Output the [X, Y] coordinate of the center of the cell containing the given text.  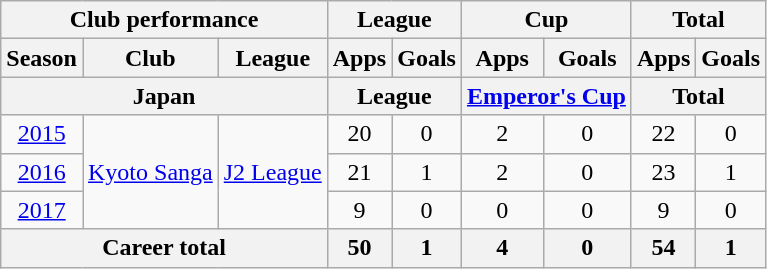
Club [150, 58]
J2 League [272, 172]
Emperor's Cup [546, 96]
20 [359, 134]
4 [502, 248]
50 [359, 248]
Club performance [164, 20]
Japan [164, 96]
22 [663, 134]
21 [359, 172]
23 [663, 172]
2016 [42, 172]
Kyoto Sanga [150, 172]
54 [663, 248]
2015 [42, 134]
Cup [546, 20]
Season [42, 58]
Career total [164, 248]
2017 [42, 210]
